Determine the (X, Y) coordinate at the center of the cell enclosing the given text.  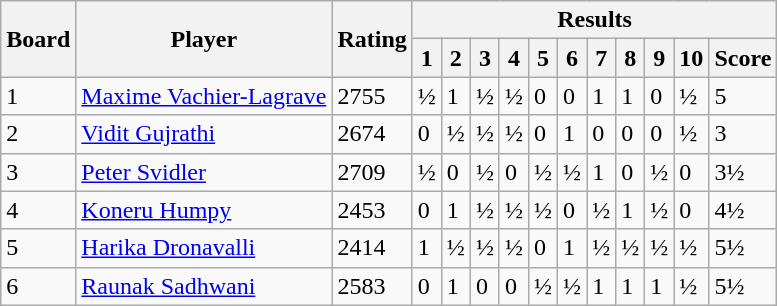
Harika Dronavalli (204, 248)
10 (692, 58)
2709 (372, 172)
Player (204, 39)
2674 (372, 134)
2414 (372, 248)
9 (660, 58)
Koneru Humpy (204, 210)
Peter Svidler (204, 172)
2583 (372, 286)
3½ (743, 172)
Results (594, 20)
Score (743, 58)
Vidit Gujrathi (204, 134)
7 (602, 58)
Raunak Sadhwani (204, 286)
Maxime Vachier-Lagrave (204, 96)
2453 (372, 210)
Rating (372, 39)
8 (630, 58)
4½ (743, 210)
2755 (372, 96)
Board (38, 39)
